Return [X, Y] of the center of cell containing provided text 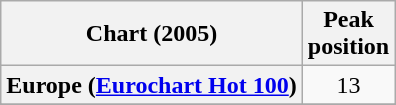
Peakposition [348, 34]
Chart (2005) [152, 34]
Europe (Eurochart Hot 100) [152, 85]
13 [348, 85]
